Identify which cell holds the provided text, then report its [X, Y] central coordinate. 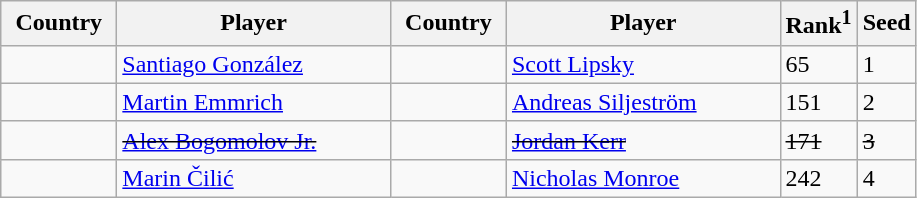
Santiago González [254, 64]
Jordan Kerr [643, 140]
3 [886, 140]
Marin Čilić [254, 178]
151 [818, 102]
2 [886, 102]
Martin Emmrich [254, 102]
Nicholas Monroe [643, 178]
Scott Lipsky [643, 64]
Rank1 [818, 24]
Seed [886, 24]
242 [818, 178]
65 [818, 64]
Andreas Siljeström [643, 102]
4 [886, 178]
1 [886, 64]
Alex Bogomolov Jr. [254, 140]
171 [818, 140]
